Scan for the cell matching the given text and deliver its (x, y) coordinate at center. 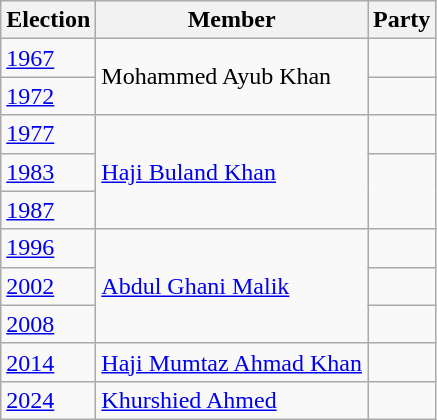
1967 (48, 58)
2008 (48, 324)
Party (402, 20)
Member (232, 20)
Mohammed Ayub Khan (232, 77)
2014 (48, 362)
1987 (48, 210)
Election (48, 20)
Abdul Ghani Malik (232, 286)
1972 (48, 96)
Haji Mumtaz Ahmad Khan (232, 362)
Haji Buland Khan (232, 172)
2002 (48, 286)
1996 (48, 248)
Khurshied Ahmed (232, 400)
1983 (48, 172)
1977 (48, 134)
2024 (48, 400)
